Extract the (x, y) coordinate from the center of the cell holding the provided text.  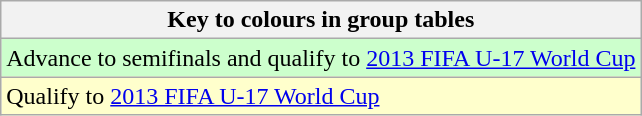
Qualify to 2013 FIFA U-17 World Cup (321, 96)
Key to colours in group tables (321, 20)
Advance to semifinals and qualify to 2013 FIFA U-17 World Cup (321, 58)
